Detect which cell encompasses the target text, then output its (X, Y) center coordinate. 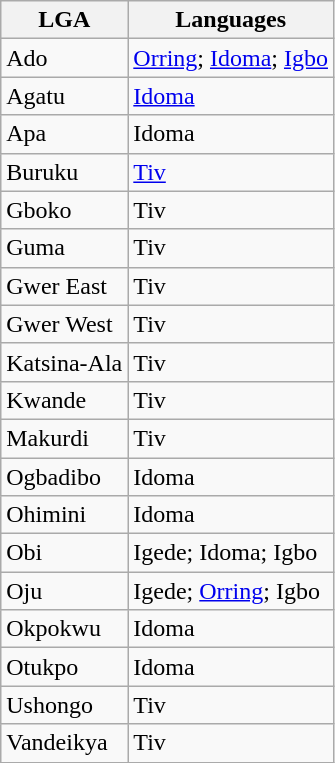
Makurdi (64, 438)
Orring; Idoma; Igbo (231, 58)
LGA (64, 20)
Agatu (64, 96)
Languages (231, 20)
Gboko (64, 210)
Ushongo (64, 705)
Vandeikya (64, 743)
Kwande (64, 400)
Katsina-Ala (64, 362)
Otukpo (64, 667)
Gwer East (64, 286)
Igede; Orring; Igbo (231, 591)
Igede; Idoma; Igbo (231, 553)
Oju (64, 591)
Apa (64, 134)
Obi (64, 553)
Ogbadibo (64, 477)
Buruku (64, 172)
Guma (64, 248)
Ado (64, 58)
Gwer West (64, 324)
Okpokwu (64, 629)
Ohimini (64, 515)
